Return the (x, y) coordinate for the center point of the cell that contains the specified text.  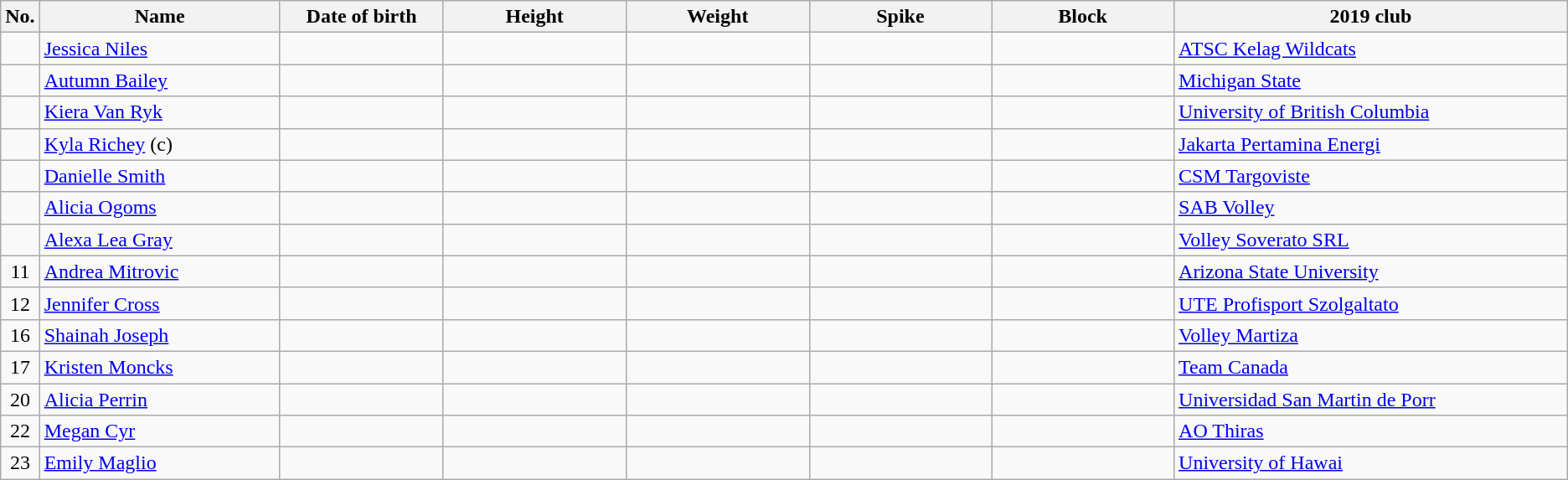
Spike (900, 17)
No. (20, 17)
Volley Martiza (1371, 335)
2019 club (1371, 17)
Alexa Lea Gray (159, 240)
Andrea Mitrovic (159, 271)
Jakarta Pertamina Energi (1371, 144)
Emily Maglio (159, 463)
Weight (717, 17)
Kiera Van Ryk (159, 112)
Michigan State (1371, 80)
Name (159, 17)
Autumn Bailey (159, 80)
Megan Cyr (159, 431)
ATSC Kelag Wildcats (1371, 49)
Jennifer Cross (159, 303)
UTE Profisport Szolgaltato (1371, 303)
11 (20, 271)
Kyla Richey (c) (159, 144)
20 (20, 400)
Alicia Perrin (159, 400)
University of Hawai (1371, 463)
Kristen Moncks (159, 367)
Height (534, 17)
16 (20, 335)
Arizona State University (1371, 271)
Alicia Ogoms (159, 208)
23 (20, 463)
CSM Targoviste (1371, 176)
17 (20, 367)
12 (20, 303)
University of British Columbia (1371, 112)
Universidad San Martin de Porr (1371, 400)
Shainah Joseph (159, 335)
AO Thiras (1371, 431)
Team Canada (1371, 367)
Date of birth (362, 17)
SAB Volley (1371, 208)
Volley Soverato SRL (1371, 240)
Block (1083, 17)
22 (20, 431)
Danielle Smith (159, 176)
Jessica Niles (159, 49)
